Find where the given text appears and provide that cell's center as [x, y] coordinate. 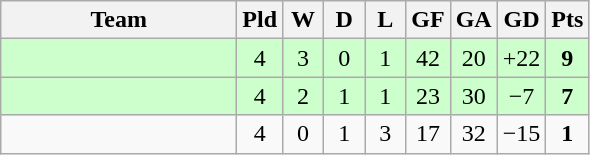
+22 [522, 58]
−7 [522, 96]
−15 [522, 134]
7 [568, 96]
2 [304, 96]
Team [119, 20]
9 [568, 58]
L [386, 20]
23 [428, 96]
30 [474, 96]
GD [522, 20]
D [344, 20]
32 [474, 134]
17 [428, 134]
Pld [260, 20]
GF [428, 20]
42 [428, 58]
Pts [568, 20]
W [304, 20]
20 [474, 58]
GA [474, 20]
